Provide the (X, Y) coordinate of the cell's center where the given text is located.  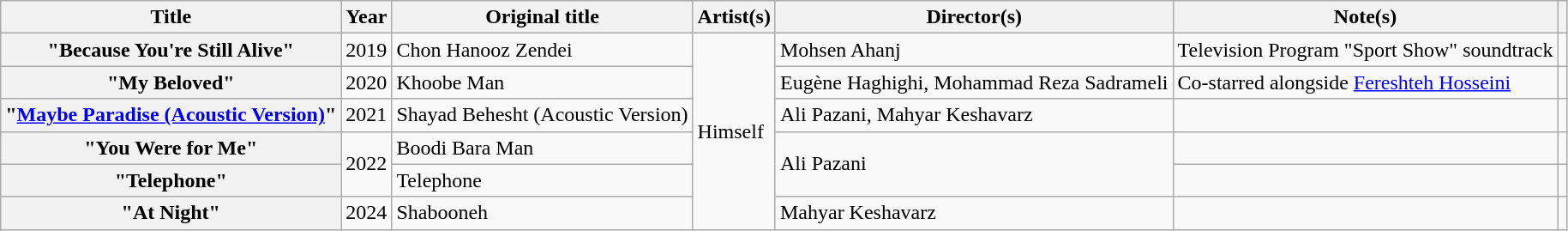
Mohsen Ahanj (974, 50)
Original title (542, 17)
Director(s) (974, 17)
Shayad Behesht (Acoustic Version) (542, 115)
Artist(s) (734, 17)
Boodi Bara Man (542, 148)
"You Were for Me" (171, 148)
"Because You're Still Alive" (171, 50)
Ali Pazani (974, 164)
2024 (367, 213)
2021 (367, 115)
Mahyar Keshavarz (974, 213)
"My Beloved" (171, 82)
Title (171, 17)
Khoobe Man (542, 82)
Television Program "Sport Show" soundtrack (1365, 50)
"At Night" (171, 213)
Telephone (542, 180)
Ali Pazani, Mahyar Keshavarz (974, 115)
Year (367, 17)
"Telephone" (171, 180)
2020 (367, 82)
2022 (367, 164)
Co-starred alongside Fereshteh Hosseini (1365, 82)
Himself (734, 131)
"Maybe Paradise (Acoustic Version)" (171, 115)
2019 (367, 50)
Chon Hanooz Zendei (542, 50)
Eugène Haghighi, Mohammad Reza Sadrameli (974, 82)
Shabooneh (542, 213)
Note(s) (1365, 17)
